Detect which cell encompasses the target text, then output its (X, Y) center coordinate. 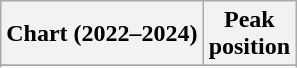
Chart (2022–2024) (102, 34)
Peakposition (249, 34)
